Determine the (X, Y) coordinate at the center of the cell enclosing the given text.  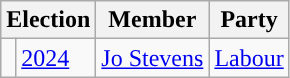
2024 (56, 58)
Labour (249, 58)
Election (48, 20)
Jo Stevens (152, 58)
Member (152, 20)
Party (249, 20)
